Output the [X, Y] coordinate of the center of the cell containing the given text.  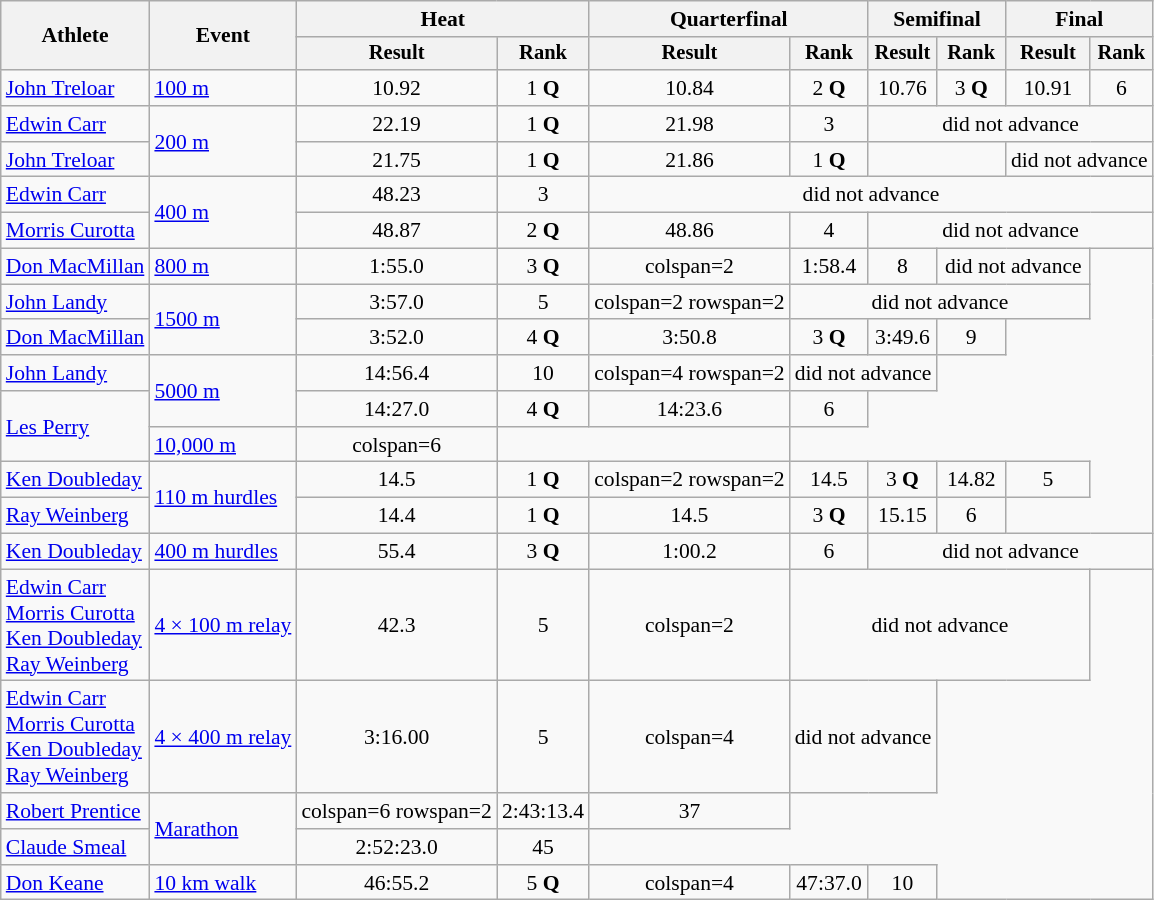
37 [690, 811]
15.15 [902, 516]
9 [972, 338]
2:52:23.0 [396, 847]
100 m [222, 88]
110 m hurdles [222, 498]
Morris Curotta [76, 231]
Event [222, 36]
Athlete [76, 36]
10,000 m [222, 445]
14.4 [396, 516]
colspan=4 [690, 737]
Semifinal [937, 19]
5000 m [222, 390]
14:56.4 [396, 373]
14.82 [972, 480]
3:50.8 [690, 338]
Marathon [222, 828]
Robert Prentice [76, 811]
42.3 [396, 625]
200 m [222, 142]
3:57.0 [396, 302]
8 [902, 267]
10.76 [902, 88]
10.92 [396, 88]
48.87 [396, 231]
14:23.6 [690, 409]
2:43:13.4 [543, 811]
1:55.0 [396, 267]
3:49.6 [902, 338]
10.84 [690, 88]
Heat [442, 19]
3:16.00 [396, 737]
4 [830, 231]
21.86 [690, 160]
colspan=6 rowspan=2 [396, 811]
45 [543, 847]
Final [1080, 19]
Claude Smeal [76, 847]
10.91 [1048, 88]
55.4 [396, 552]
Ray Weinberg [76, 516]
colspan=4 rowspan=2 [690, 373]
22.19 [396, 124]
Quarterfinal [728, 19]
48.23 [396, 195]
Les Perry [76, 426]
800 m [222, 267]
14:27.0 [396, 409]
4 × 100 m relay [222, 625]
48.86 [690, 231]
4 × 400 m relay [222, 737]
1:00.2 [690, 552]
21.98 [690, 124]
21.75 [396, 160]
3:52.0 [396, 338]
400 m [222, 212]
10 [543, 373]
400 m hurdles [222, 552]
1500 m [222, 320]
colspan=6 [396, 445]
1:58.4 [830, 267]
